Return the [x, y] coordinate for the center point of the cell that contains the specified text.  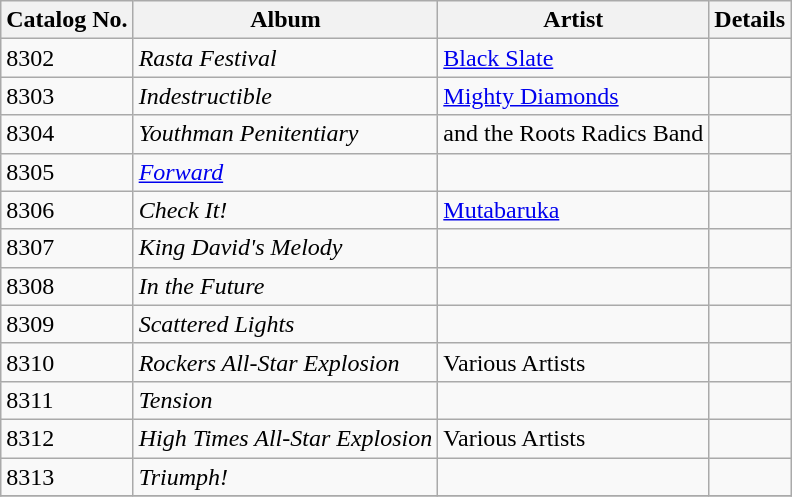
In the Future [286, 286]
Triumph! [286, 477]
8303 [67, 96]
Mutabaruka [574, 210]
Tension [286, 400]
Black Slate [574, 58]
Check It! [286, 210]
8308 [67, 286]
Indestructible [286, 96]
Artist [574, 20]
King David's Melody [286, 248]
Scattered Lights [286, 324]
8304 [67, 134]
Rockers All-Star Explosion [286, 362]
Youthman Penitentiary [286, 134]
Details [750, 20]
8311 [67, 400]
8313 [67, 477]
Rasta Festival [286, 58]
8309 [67, 324]
8305 [67, 172]
8312 [67, 438]
Forward [286, 172]
Album [286, 20]
8307 [67, 248]
8310 [67, 362]
Catalog No. [67, 20]
and the Roots Radics Band [574, 134]
Mighty Diamonds [574, 96]
8302 [67, 58]
8306 [67, 210]
High Times All-Star Explosion [286, 438]
